Return the (X, Y) coordinate for the center point of the cell that contains the specified text.  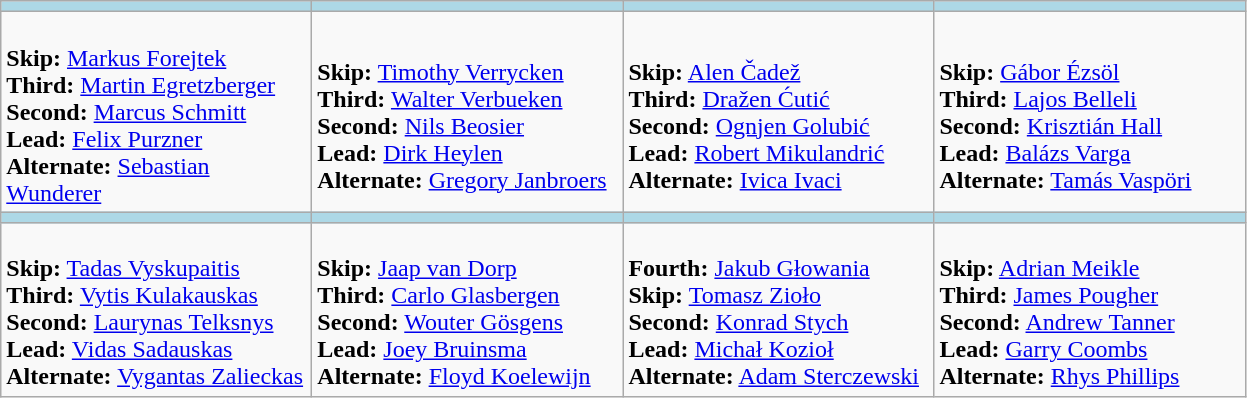
Fourth: Jakub Głowania Skip: Tomasz Zioło Second: Konrad Stych Lead: Michał Kozioł Alternate: Adam Sterczewski (778, 310)
Skip: Gábor Ézsöl Third: Lajos Belleli Second: Krisztián Hall Lead: Balázs Varga Alternate: Tamás Vaspöri (1090, 112)
Skip: Jaap van Dorp Third: Carlo Glasbergen Second: Wouter Gösgens Lead: Joey Bruinsma Alternate: Floyd Koelewijn (468, 310)
Skip: Tadas Vyskupaitis Third: Vytis Kulakauskas Second: Laurynas Telksnys Lead: Vidas Sadauskas Alternate: Vygantas Zalieckas (156, 310)
Skip: Adrian Meikle Third: James Pougher Second: Andrew Tanner Lead: Garry Coombs Alternate: Rhys Phillips (1090, 310)
Skip: Timothy Verrycken Third: Walter Verbueken Second: Nils Beosier Lead: Dirk Heylen Alternate: Gregory Janbroers (468, 112)
Skip: Alen Čadež Third: Dražen Ćutić Second: Ognjen Golubić Lead: Robert Mikulandrić Alternate: Ivica Ivaci (778, 112)
Skip: Markus Forejtek Third: Martin Egretzberger Second: Marcus Schmitt Lead: Felix Purzner Alternate: Sebastian Wunderer (156, 112)
